Return [x, y] of the center of cell containing provided text 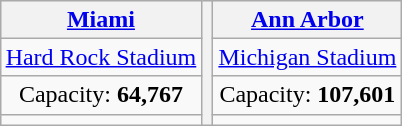
Capacity: 107,601 [308, 95]
Michigan Stadium [308, 57]
Miami [101, 19]
Ann Arbor [308, 19]
Capacity: 64,767 [101, 95]
Hard Rock Stadium [101, 57]
